Search for the cell housing the specified text and yield its (X, Y) center coordinate. 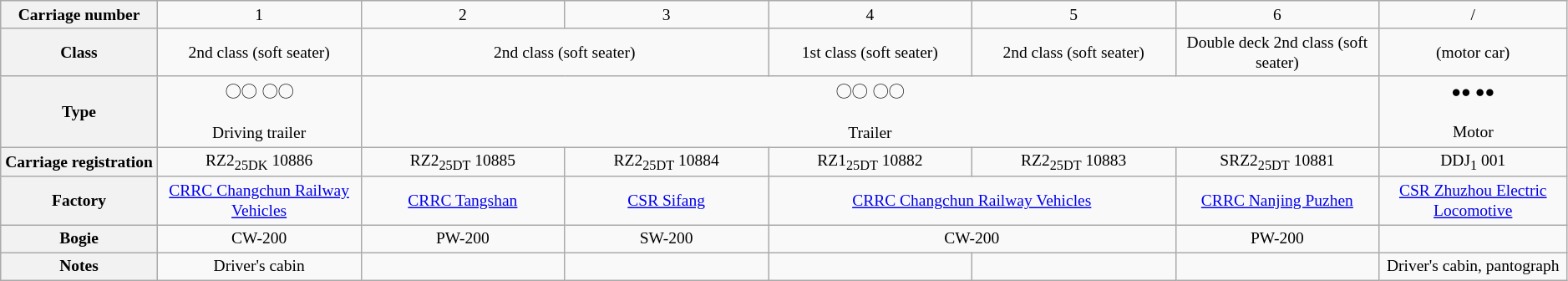
RZ125DT 10882 (870, 162)
(motor car) (1474, 52)
Carriage registration (79, 162)
Type (79, 111)
6 (1277, 15)
Class (79, 52)
3 (667, 15)
2 (463, 15)
1st class (soft seater) (870, 52)
Driver's cabin, pantograph (1474, 266)
Double deck 2nd class (soft seater) (1277, 52)
/ (1474, 15)
RZ225DT 10883 (1073, 162)
CRRC Nanjing Puzhen (1277, 201)
CRRC Tangshan (463, 201)
Factory (79, 201)
CSR Sifang (667, 201)
SW-200 (667, 239)
CSR Zhuzhou Electric Locomotive (1474, 201)
Bogie (79, 239)
〇〇 〇〇Driving trailer (259, 111)
●● ●●Motor (1474, 111)
RZ225DT 10885 (463, 162)
Driver's cabin (259, 266)
SRZ225DT 10881 (1277, 162)
RZ225DK 10886 (259, 162)
RZ225DT 10884 (667, 162)
DDJ1 001 (1474, 162)
Notes (79, 266)
4 (870, 15)
1 (259, 15)
5 (1073, 15)
Carriage number (79, 15)
〇〇 〇〇Trailer (870, 111)
